Scan for the cell matching the given text and deliver its [x, y] coordinate at center. 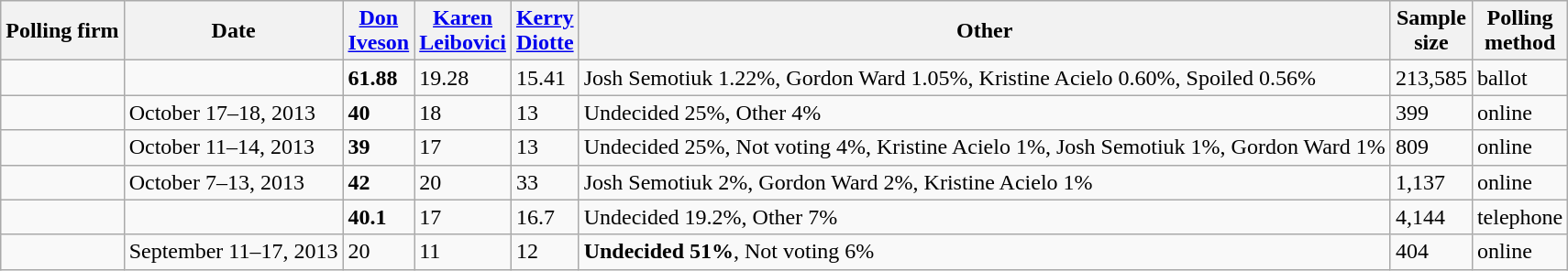
October 7–13, 2013 [233, 182]
October 17–18, 2013 [233, 113]
Samplesize [1430, 31]
DonIveson [379, 31]
September 11–17, 2013 [233, 252]
404 [1430, 252]
Pollingmethod [1519, 31]
October 11–14, 2013 [233, 147]
Josh Semotiuk 2%, Gordon Ward 2%, Kristine Acielo 1% [985, 182]
40 [379, 113]
15.41 [545, 78]
Undecided 19.2%, Other 7% [985, 217]
ballot [1519, 78]
telephone [1519, 217]
12 [545, 252]
1,137 [1430, 182]
11 [463, 252]
Other [985, 31]
Undecided 25%, Other 4% [985, 113]
213,585 [1430, 78]
16.7 [545, 217]
39 [379, 147]
18 [463, 113]
KerryDiotte [545, 31]
KarenLeibovici [463, 31]
Undecided 25%, Not voting 4%, Kristine Acielo 1%, Josh Semotiuk 1%, Gordon Ward 1% [985, 147]
40.1 [379, 217]
809 [1430, 147]
19.28 [463, 78]
42 [379, 182]
Undecided 51%, Not voting 6% [985, 252]
4,144 [1430, 217]
Polling firm [62, 31]
Josh Semotiuk 1.22%, Gordon Ward 1.05%, Kristine Acielo 0.60%, Spoiled 0.56% [985, 78]
61.88 [379, 78]
Date [233, 31]
33 [545, 182]
399 [1430, 113]
